From the cell containing the given text, extract its center point as [x, y] coordinate. 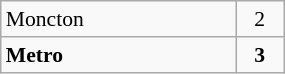
Moncton [118, 19]
Metro [118, 55]
2 [260, 19]
3 [260, 55]
